Detect which cell encompasses the target text, then output its [X, Y] center coordinate. 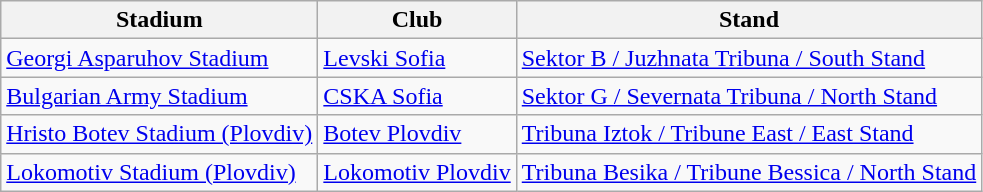
Lokomotiv Plovdiv [417, 172]
Hristo Botev Stadium (Plovdiv) [160, 134]
Sektor B / Juzhnata Tribuna / South Stand [749, 58]
Georgi Asparuhov Stadium [160, 58]
Stand [749, 20]
Levski Sofia [417, 58]
Tribuna Besika / Tribune Bessica / North Stand [749, 172]
CSKA Sofia [417, 96]
Tribuna Iztok / Tribune East / East Stand [749, 134]
Sektor G / Severnata Tribuna / North Stand [749, 96]
Club [417, 20]
Bulgarian Army Stadium [160, 96]
Lokomotiv Stadium (Plovdiv) [160, 172]
Botev Plovdiv [417, 134]
Stadium [160, 20]
